Extract the (x, y) coordinate from the center of the cell holding the provided text.  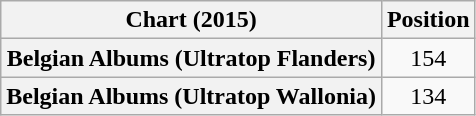
Belgian Albums (Ultratop Wallonia) (192, 96)
Belgian Albums (Ultratop Flanders) (192, 58)
154 (428, 58)
Position (428, 20)
Chart (2015) (192, 20)
134 (428, 96)
